For the text-containing cell, return its midpoint in (X, Y) coordinate format. 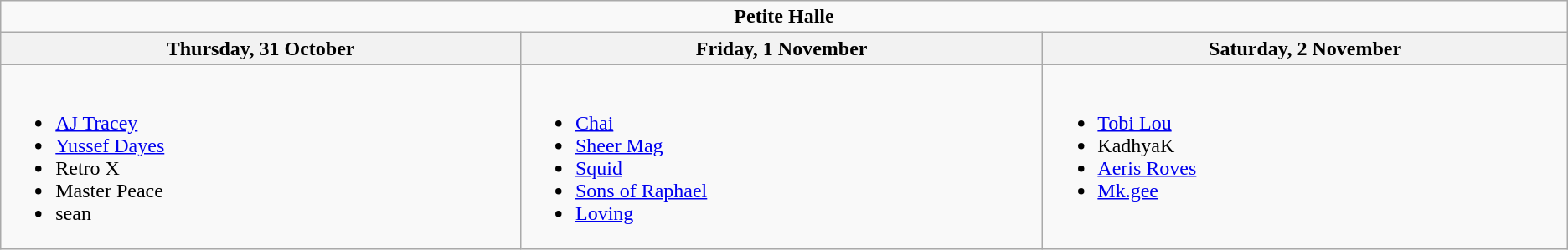
Saturday, 2 November (1305, 48)
Petite Halle (784, 17)
AJ TraceyYussef DayesRetro XMaster Peacesean (261, 157)
Thursday, 31 October (261, 48)
ChaiSheer MagSquidSons of RaphaelLoving (781, 157)
Tobi LouKadhyaKAeris RovesMk.gee (1305, 157)
Friday, 1 November (781, 48)
